Detect which cell encompasses the target text, then output its (x, y) center coordinate. 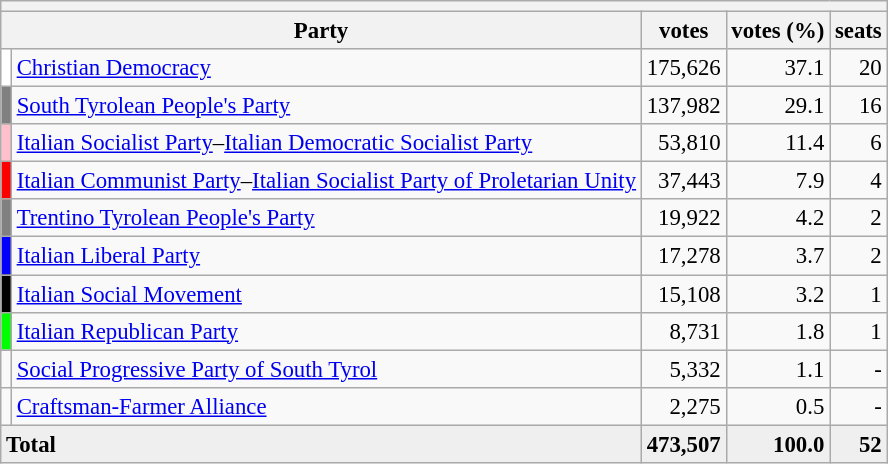
15,108 (684, 294)
37.1 (778, 68)
seats (858, 31)
votes (684, 31)
37,443 (684, 181)
20 (858, 68)
16 (858, 106)
19,922 (684, 219)
2,275 (684, 406)
11.4 (778, 143)
1.1 (778, 369)
South Tyrolean People's Party (326, 106)
5,332 (684, 369)
100.0 (778, 444)
Italian Republican Party (326, 331)
Social Progressive Party of South Tyrol (326, 369)
Party (322, 31)
votes (%) (778, 31)
8,731 (684, 331)
Italian Socialist Party–Italian Democratic Socialist Party (326, 143)
137,982 (684, 106)
29.1 (778, 106)
Craftsman-Farmer Alliance (326, 406)
Total (322, 444)
52 (858, 444)
0.5 (778, 406)
4 (858, 181)
7.9 (778, 181)
6 (858, 143)
175,626 (684, 68)
Italian Social Movement (326, 294)
1.8 (778, 331)
53,810 (684, 143)
Italian Liberal Party (326, 256)
Christian Democracy (326, 68)
Italian Communist Party–Italian Socialist Party of Proletarian Unity (326, 181)
Trentino Tyrolean People's Party (326, 219)
17,278 (684, 256)
3.2 (778, 294)
473,507 (684, 444)
4.2 (778, 219)
3.7 (778, 256)
